Search for the cell housing the specified text and yield its (X, Y) center coordinate. 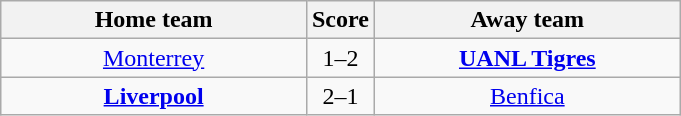
Liverpool (154, 96)
Away team (527, 20)
2–1 (340, 96)
UANL Tigres (527, 58)
Home team (154, 20)
Monterrey (154, 58)
Benfica (527, 96)
Score (340, 20)
1–2 (340, 58)
